Determine the [X, Y] coordinate at the center of the cell enclosing the given text.  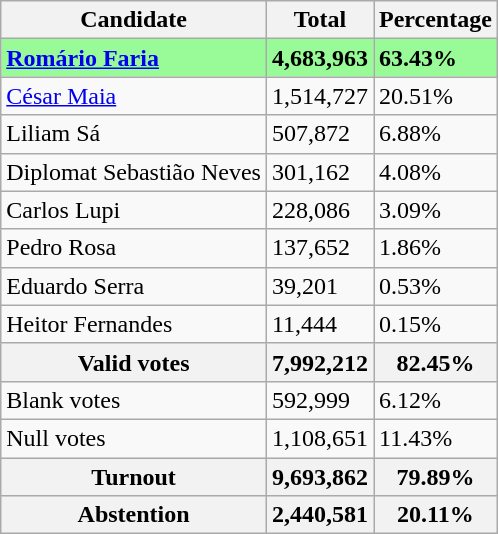
228,086 [320, 210]
Valid votes [134, 362]
20.51% [436, 96]
0.15% [436, 324]
79.89% [436, 477]
4,683,963 [320, 58]
20.11% [436, 515]
3.09% [436, 210]
Blank votes [134, 400]
6.88% [436, 134]
Romário Faria [134, 58]
9,693,862 [320, 477]
Candidate [134, 20]
4.08% [436, 172]
2,440,581 [320, 515]
Diplomat Sebastião Neves [134, 172]
63.43% [436, 58]
Null votes [134, 438]
39,201 [320, 286]
Turnout [134, 477]
César Maia [134, 96]
1,108,651 [320, 438]
Abstention [134, 515]
Total [320, 20]
Eduardo Serra [134, 286]
1,514,727 [320, 96]
Liliam Sá [134, 134]
Pedro Rosa [134, 248]
11.43% [436, 438]
0.53% [436, 286]
592,999 [320, 400]
507,872 [320, 134]
Heitor Fernandes [134, 324]
137,652 [320, 248]
Percentage [436, 20]
301,162 [320, 172]
Carlos Lupi [134, 210]
11,444 [320, 324]
82.45% [436, 362]
1.86% [436, 248]
7,992,212 [320, 362]
6.12% [436, 400]
